Pinpoint the cell where the given text exists, returning its [X, Y] midpoint coordinate. 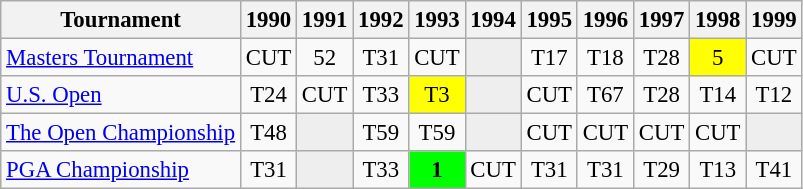
1994 [493, 20]
1990 [268, 20]
The Open Championship [121, 133]
T3 [437, 95]
T29 [661, 170]
T17 [549, 58]
U.S. Open [121, 95]
Masters Tournament [121, 58]
PGA Championship [121, 170]
T24 [268, 95]
T12 [774, 95]
T18 [605, 58]
1992 [381, 20]
1995 [549, 20]
52 [325, 58]
T48 [268, 133]
1999 [774, 20]
1997 [661, 20]
1993 [437, 20]
1 [437, 170]
5 [718, 58]
1991 [325, 20]
T13 [718, 170]
Tournament [121, 20]
1998 [718, 20]
T67 [605, 95]
T41 [774, 170]
1996 [605, 20]
T14 [718, 95]
